Return the (X, Y) coordinate for the center point of the cell that contains the specified text.  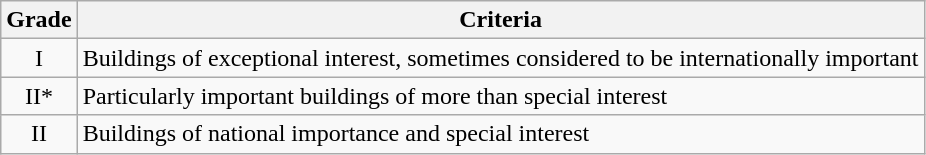
II* (39, 96)
Grade (39, 20)
II (39, 134)
Particularly important buildings of more than special interest (500, 96)
Buildings of exceptional interest, sometimes considered to be internationally important (500, 58)
I (39, 58)
Criteria (500, 20)
Buildings of national importance and special interest (500, 134)
